Extract the (x, y) coordinate from the center of the cell holding the provided text.  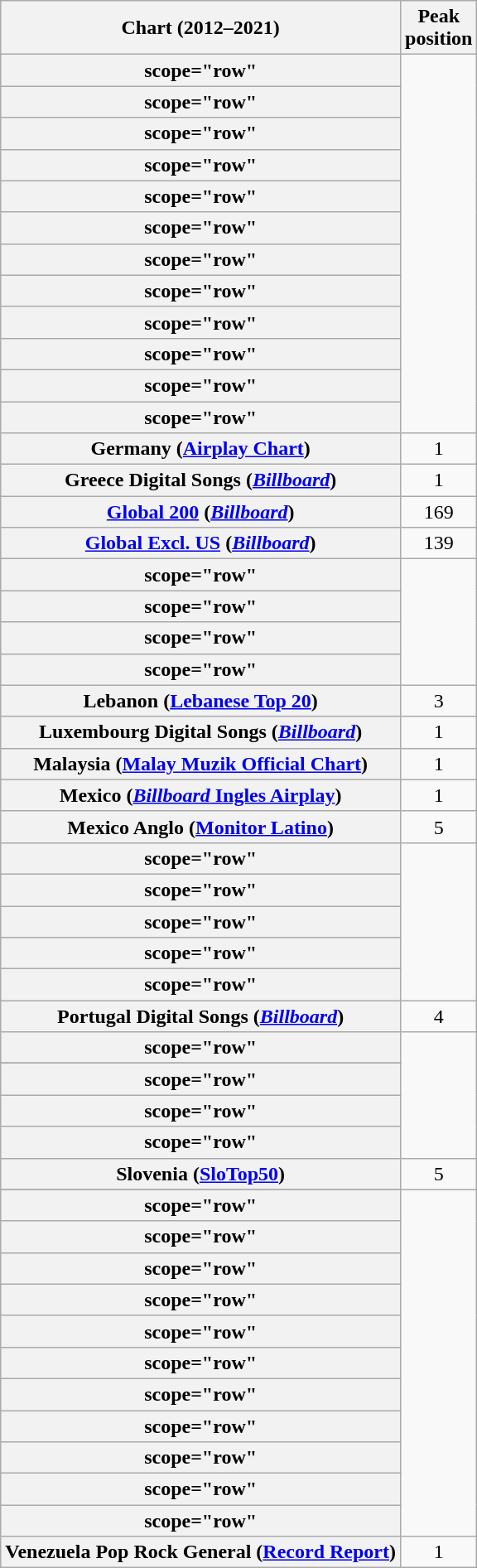
4 (439, 1016)
Lebanon (Lebanese Top 20) (200, 701)
Global Excl. US (Billboard) (200, 543)
Greece Digital Songs (Billboard) (200, 480)
3 (439, 701)
Luxembourg Digital Songs (Billboard) (200, 732)
Slovenia (SloTop50) (200, 1174)
Peakposition (439, 28)
Mexico (Billboard Ingles Airplay) (200, 795)
Portugal Digital Songs (Billboard) (200, 1016)
Global 200 (Billboard) (200, 512)
Mexico Anglo (Monitor Latino) (200, 827)
139 (439, 543)
Chart (2012–2021) (200, 28)
Germany (Airplay Chart) (200, 449)
Malaysia (Malay Muzik Official Chart) (200, 764)
169 (439, 512)
Venezuela Pop Rock General (Record Report) (200, 1552)
